Return (x, y) of the center of cell containing provided text 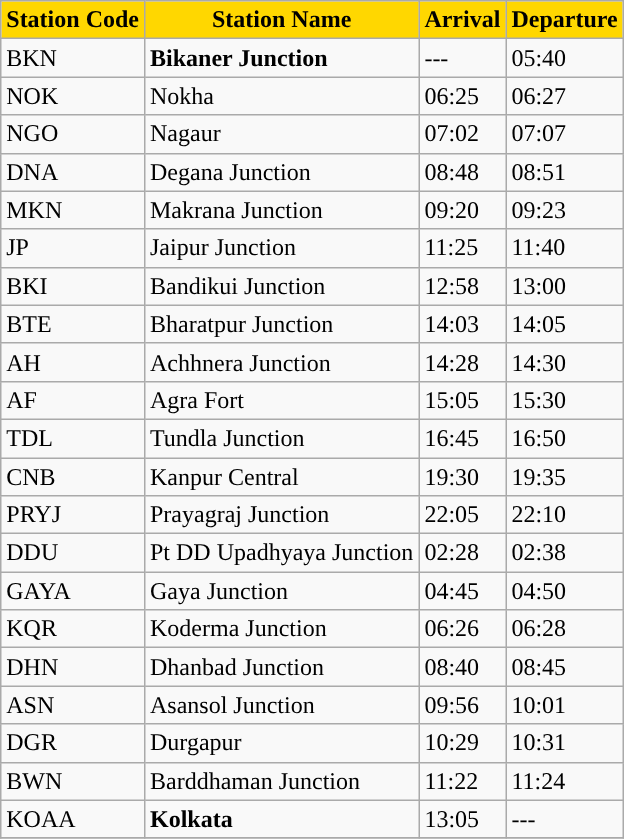
Asansol Junction (281, 705)
Kanpur Central (281, 477)
06:27 (564, 96)
13:00 (564, 286)
TDL (73, 438)
10:01 (564, 705)
10:31 (564, 743)
NOK (73, 96)
06:26 (462, 629)
07:07 (564, 134)
Durgapur (281, 743)
06:28 (564, 629)
Gaya Junction (281, 591)
14:05 (564, 324)
08:51 (564, 172)
Prayagraj Junction (281, 515)
MKN (73, 210)
Bikaner Junction (281, 58)
BWN (73, 781)
DDU (73, 553)
04:45 (462, 591)
08:40 (462, 667)
Dhanbad Junction (281, 667)
22:05 (462, 515)
Arrival (462, 20)
07:02 (462, 134)
09:20 (462, 210)
Pt DD Upadhyaya Junction (281, 553)
Achhnera Junction (281, 362)
16:50 (564, 438)
Station Code (73, 20)
11:40 (564, 248)
AH (73, 362)
15:05 (462, 400)
DNA (73, 172)
NGO (73, 134)
08:48 (462, 172)
JP (73, 248)
CNB (73, 477)
10:29 (462, 743)
Makrana Junction (281, 210)
Barddhaman Junction (281, 781)
BKN (73, 58)
14:30 (564, 362)
Degana Junction (281, 172)
DGR (73, 743)
Nagaur (281, 134)
Nokha (281, 96)
12:58 (462, 286)
09:23 (564, 210)
Jaipur Junction (281, 248)
KQR (73, 629)
08:45 (564, 667)
02:38 (564, 553)
Departure (564, 20)
Bharatpur Junction (281, 324)
Koderma Junction (281, 629)
KOAA (73, 819)
BKI (73, 286)
Bandikui Junction (281, 286)
02:28 (462, 553)
09:56 (462, 705)
Station Name (281, 20)
BTE (73, 324)
19:35 (564, 477)
Tundla Junction (281, 438)
Agra Fort (281, 400)
15:30 (564, 400)
14:28 (462, 362)
ASN (73, 705)
22:10 (564, 515)
19:30 (462, 477)
14:03 (462, 324)
Kolkata (281, 819)
DHN (73, 667)
AF (73, 400)
16:45 (462, 438)
13:05 (462, 819)
11:25 (462, 248)
11:24 (564, 781)
05:40 (564, 58)
04:50 (564, 591)
06:25 (462, 96)
11:22 (462, 781)
PRYJ (73, 515)
GAYA (73, 591)
